Return the (x, y) coordinate for the center point of the cell that contains the specified text.  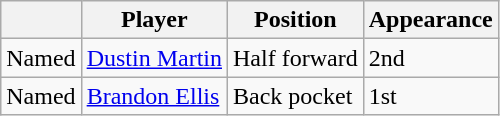
Player (154, 20)
2nd (430, 58)
Back pocket (296, 96)
Brandon Ellis (154, 96)
1st (430, 96)
Appearance (430, 20)
Dustin Martin (154, 58)
Position (296, 20)
Half forward (296, 58)
